Pinpoint the cell where the given text exists, returning its (X, Y) midpoint coordinate. 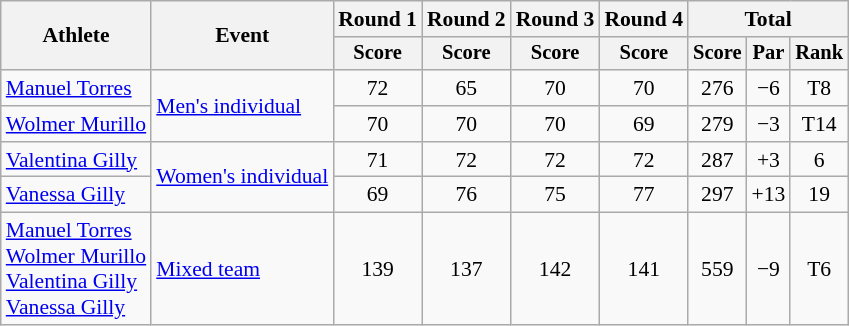
Par (768, 54)
Round 1 (378, 19)
297 (717, 195)
76 (466, 195)
287 (717, 160)
−6 (768, 88)
Rank (819, 54)
Round 2 (466, 19)
−9 (768, 269)
Vanessa Gilly (76, 195)
65 (466, 88)
75 (556, 195)
Mixed team (242, 269)
Women's individual (242, 178)
Event (242, 36)
+3 (768, 160)
Manuel Torres (76, 88)
71 (378, 160)
276 (717, 88)
T8 (819, 88)
139 (378, 269)
6 (819, 160)
−3 (768, 124)
559 (717, 269)
T6 (819, 269)
77 (644, 195)
137 (466, 269)
Athlete (76, 36)
T14 (819, 124)
Valentina Gilly (76, 160)
141 (644, 269)
Round 4 (644, 19)
Total (768, 19)
279 (717, 124)
Round 3 (556, 19)
Men's individual (242, 106)
19 (819, 195)
142 (556, 269)
Wolmer Murillo (76, 124)
Manuel TorresWolmer MurilloValentina GillyVanessa Gilly (76, 269)
+13 (768, 195)
